Identify which cell holds the provided text, then report its (x, y) central coordinate. 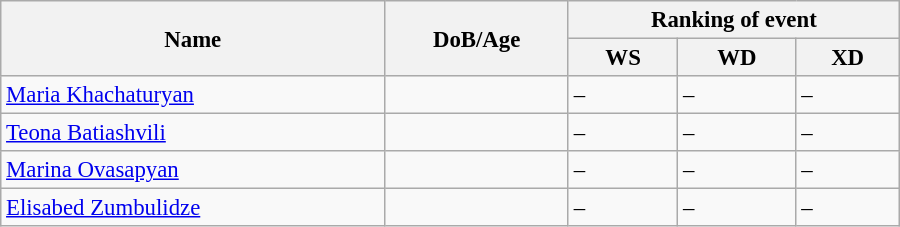
WD (737, 58)
Name (193, 38)
Marina Ovasapyan (193, 170)
Teona Batiashvili (193, 133)
XD (848, 58)
WS (622, 58)
DoB/Age (477, 38)
Maria Khachaturyan (193, 95)
Ranking of event (734, 20)
Elisabed Zumbulidze (193, 208)
